Find where the given text appears and provide that cell's center as (x, y) coordinate. 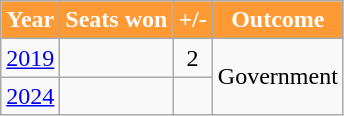
Year (30, 20)
Seats won (116, 20)
2024 (30, 96)
2 (192, 58)
2019 (30, 58)
Outcome (278, 20)
+/- (192, 20)
Government (278, 77)
